Identify which cell holds the provided text, then report its (x, y) central coordinate. 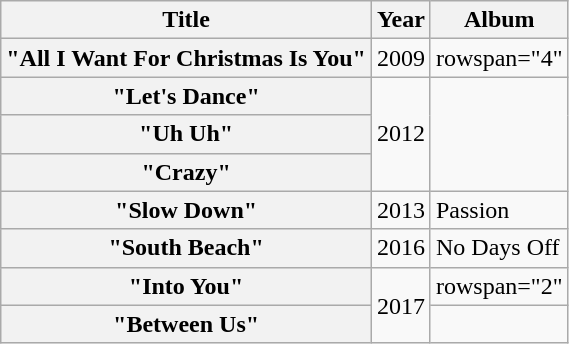
2016 (400, 248)
"Into You" (186, 286)
Title (186, 20)
rowspan="4" (499, 58)
Year (400, 20)
"South Beach" (186, 248)
"Uh Uh" (186, 134)
"Crazy" (186, 172)
"All I Want For Christmas Is You" (186, 58)
2013 (400, 210)
2017 (400, 305)
rowspan="2" (499, 286)
No Days Off (499, 248)
2009 (400, 58)
"Between Us" (186, 324)
Passion (499, 210)
"Let's Dance" (186, 96)
2012 (400, 134)
Album (499, 20)
"Slow Down" (186, 210)
